Pinpoint the cell where the given text exists, returning its [x, y] midpoint coordinate. 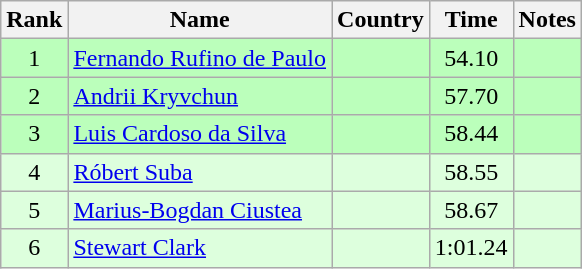
57.70 [471, 96]
Country [381, 20]
58.67 [471, 210]
4 [34, 172]
58.44 [471, 134]
1:01.24 [471, 248]
Stewart Clark [200, 248]
2 [34, 96]
Luis Cardoso da Silva [200, 134]
58.55 [471, 172]
1 [34, 58]
54.10 [471, 58]
Time [471, 20]
Fernando Rufino de Paulo [200, 58]
Rank [34, 20]
5 [34, 210]
Name [200, 20]
3 [34, 134]
6 [34, 248]
Marius-Bogdan Ciustea [200, 210]
Róbert Suba [200, 172]
Notes [547, 20]
Andrii Kryvchun [200, 96]
